Pinpoint the cell where the given text exists, returning its (x, y) midpoint coordinate. 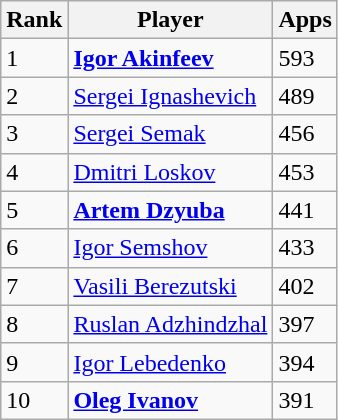
489 (305, 96)
6 (34, 248)
433 (305, 248)
402 (305, 286)
Igor Semshov (170, 248)
7 (34, 286)
Vasili Berezutski (170, 286)
Apps (305, 20)
Player (170, 20)
8 (34, 324)
9 (34, 362)
397 (305, 324)
Artem Dzyuba (170, 210)
Sergei Ignashevich (170, 96)
Igor Lebedenko (170, 362)
4 (34, 172)
2 (34, 96)
394 (305, 362)
1 (34, 58)
3 (34, 134)
Igor Akinfeev (170, 58)
391 (305, 400)
441 (305, 210)
593 (305, 58)
Dmitri Loskov (170, 172)
456 (305, 134)
Ruslan Adzhindzhal (170, 324)
Sergei Semak (170, 134)
453 (305, 172)
Oleg Ivanov (170, 400)
Rank (34, 20)
5 (34, 210)
10 (34, 400)
